Locate the cell with the specified text and output its [x, y] center coordinate. 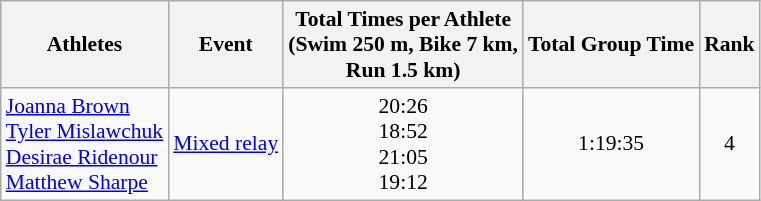
Athletes [84, 44]
20:2618:5221:0519:12 [403, 144]
1:19:35 [611, 144]
Joanna BrownTyler MislawchukDesirae RidenourMatthew Sharpe [84, 144]
4 [730, 144]
Mixed relay [226, 144]
Rank [730, 44]
Total Group Time [611, 44]
Total Times per Athlete (Swim 250 m, Bike 7 km, Run 1.5 km) [403, 44]
Event [226, 44]
